Search for the cell housing the specified text and yield its [X, Y] center coordinate. 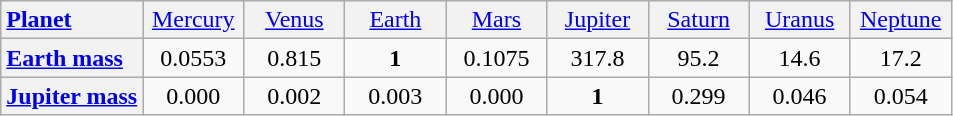
0.1075 [496, 58]
Venus [294, 20]
Neptune [900, 20]
Mars [496, 20]
Earth [396, 20]
0.0553 [194, 58]
0.002 [294, 96]
14.6 [800, 58]
0.046 [800, 96]
Uranus [800, 20]
17.2 [900, 58]
Jupiter mass [72, 96]
Mercury [194, 20]
0.054 [900, 96]
317.8 [598, 58]
Earth mass [72, 58]
0.003 [396, 96]
0.815 [294, 58]
0.299 [698, 96]
Saturn [698, 20]
95.2 [698, 58]
Planet [72, 20]
Jupiter [598, 20]
